Output the [x, y] coordinate of the center of the cell containing the given text.  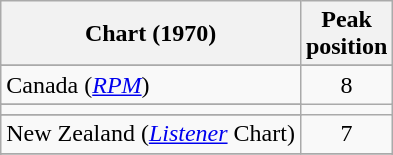
New Zealand (Listener Chart) [151, 134]
8 [346, 85]
Chart (1970) [151, 34]
7 [346, 134]
Canada (RPM) [151, 85]
Peakposition [346, 34]
